For the text-containing cell, return its midpoint in (x, y) coordinate format. 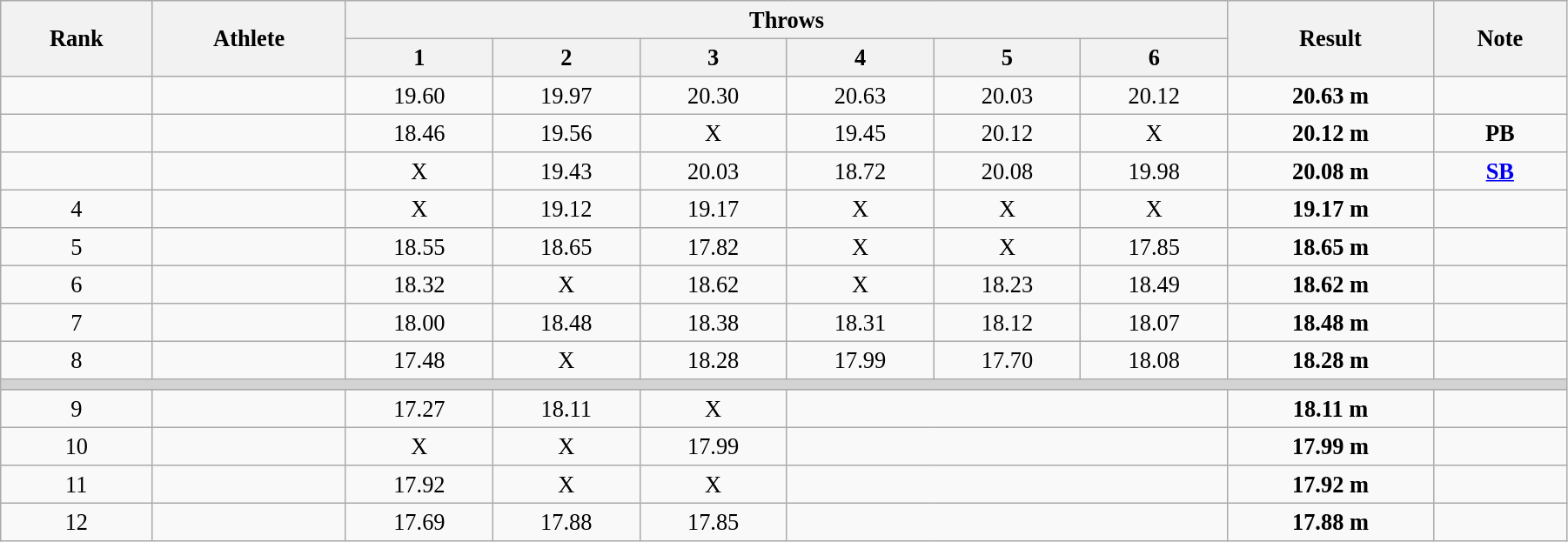
17.88 m (1330, 522)
8 (77, 360)
18.28 (714, 360)
20.08 (1008, 171)
Throws (787, 19)
10 (77, 446)
SB (1500, 171)
2 (566, 57)
17.48 (419, 360)
17.92 (419, 485)
18.28 m (1330, 360)
18.65 m (1330, 247)
18.48 m (1330, 323)
19.17 (714, 209)
17.27 (419, 409)
17.69 (419, 522)
18.38 (714, 323)
19.97 (566, 95)
17.88 (566, 522)
18.07 (1154, 323)
20.63 (860, 95)
3 (714, 57)
18.11 (566, 409)
18.62 (714, 284)
18.48 (566, 323)
17.70 (1008, 360)
Rank (77, 38)
Note (1500, 38)
17.92 m (1330, 485)
18.00 (419, 323)
18.31 (860, 323)
19.60 (419, 95)
18.23 (1008, 284)
18.49 (1154, 284)
9 (77, 409)
19.12 (566, 209)
20.08 m (1330, 171)
12 (77, 522)
18.12 (1008, 323)
20.63 m (1330, 95)
17.99 m (1330, 446)
Result (1330, 38)
18.08 (1154, 360)
19.17 m (1330, 209)
7 (77, 323)
18.11 m (1330, 409)
18.65 (566, 247)
19.43 (566, 171)
18.62 m (1330, 284)
17.82 (714, 247)
11 (77, 485)
20.12 m (1330, 133)
1 (419, 57)
19.45 (860, 133)
18.46 (419, 133)
Athlete (249, 38)
19.56 (566, 133)
PB (1500, 133)
20.30 (714, 95)
18.32 (419, 284)
19.98 (1154, 171)
18.55 (419, 247)
18.72 (860, 171)
